From the cell containing the given text, extract its center point as [x, y] coordinate. 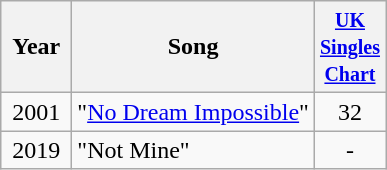
- [350, 150]
Song [194, 47]
"No Dream Impossible" [194, 112]
UK Singles Chart [350, 47]
32 [350, 112]
2019 [36, 150]
"Not Mine" [194, 150]
Year [36, 47]
2001 [36, 112]
